Search for the cell housing the specified text and yield its (x, y) center coordinate. 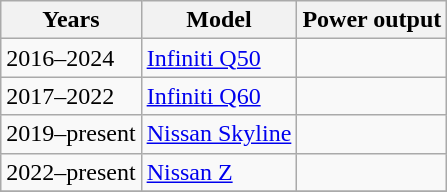
2019–present (71, 134)
Infiniti Q60 (219, 96)
Power output (372, 20)
2022–present (71, 172)
Nissan Skyline (219, 134)
2017–2022 (71, 96)
Nissan Z (219, 172)
2016–2024 (71, 58)
Infiniti Q50 (219, 58)
Years (71, 20)
Model (219, 20)
